Extract the [x, y] coordinate from the center of the cell holding the provided text.  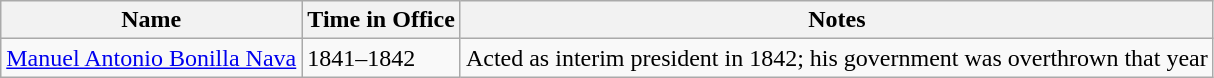
1841–1842 [382, 58]
Name [152, 20]
Time in Office [382, 20]
Notes [836, 20]
Acted as interim president in 1842; his government was overthrown that year [836, 58]
Manuel Antonio Bonilla Nava [152, 58]
